Scan for the cell matching the given text and deliver its [X, Y] coordinate at center. 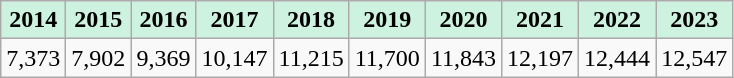
12,547 [694, 58]
10,147 [234, 58]
2021 [540, 20]
2016 [164, 20]
2020 [463, 20]
2014 [34, 20]
11,700 [387, 58]
2017 [234, 20]
2015 [98, 20]
11,843 [463, 58]
11,215 [311, 58]
7,373 [34, 58]
9,369 [164, 58]
2019 [387, 20]
2023 [694, 20]
12,197 [540, 58]
7,902 [98, 58]
2018 [311, 20]
2022 [618, 20]
12,444 [618, 58]
